Capture the cell that displays the provided text and extract its (x, y) central coordinate. 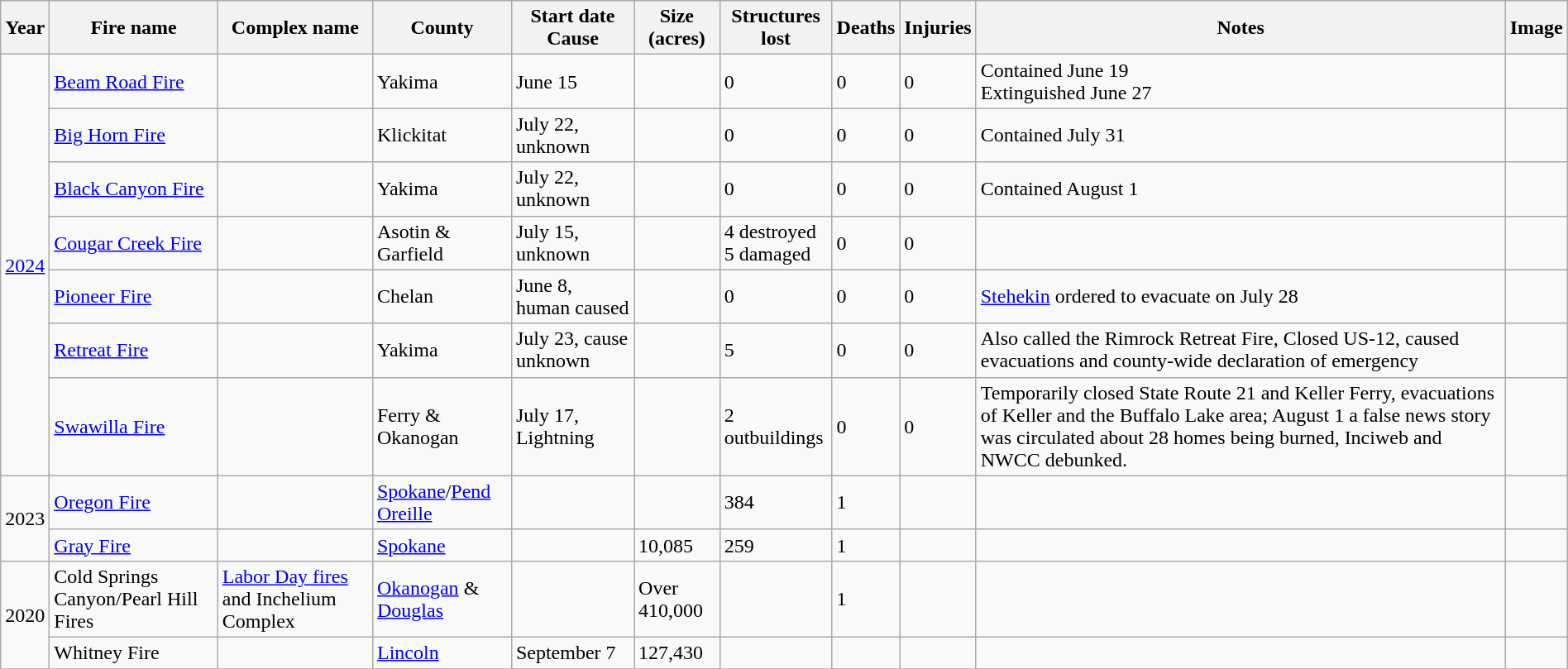
Spokane (442, 545)
Size(acres) (677, 28)
Complex name (294, 28)
Image (1537, 28)
Ferry & Okanogan (442, 427)
Notes (1241, 28)
Labor Day fires and Inchelium Complex (294, 599)
Cold Springs Canyon/Pearl Hill Fires (134, 599)
Oregon Fire (134, 503)
2024 (25, 265)
Injuries (938, 28)
Okanogan & Douglas (442, 599)
Also called the Rimrock Retreat Fire, Closed US-12, caused evacuations and county-wide declaration of emergency (1241, 351)
September 7 (572, 652)
Beam Road Fire (134, 81)
Klickitat (442, 136)
Cougar Creek Fire (134, 243)
Over 410,000 (677, 599)
July 17, Lightning (572, 427)
2023 (25, 518)
July 15, unknown (572, 243)
Chelan (442, 296)
June 15 (572, 81)
Contained July 31 (1241, 136)
Lincoln (442, 652)
June 8, human caused (572, 296)
Retreat Fire (134, 351)
Structureslost (776, 28)
Stehekin ordered to evacuate on July 28 (1241, 296)
Gray Fire (134, 545)
Asotin & Garfield (442, 243)
384 (776, 503)
Contained June 19 Extinguished June 27 (1241, 81)
Pioneer Fire (134, 296)
Spokane/Pend Oreille (442, 503)
July 23, cause unknown (572, 351)
Whitney Fire (134, 652)
Year (25, 28)
2020 (25, 614)
Start dateCause (572, 28)
Big Horn Fire (134, 136)
2 outbuildings (776, 427)
Contained August 1 (1241, 189)
Black Canyon Fire (134, 189)
4 destroyed5 damaged (776, 243)
Fire name (134, 28)
Deaths (866, 28)
Swawilla Fire (134, 427)
127,430 (677, 652)
10,085 (677, 545)
5 (776, 351)
259 (776, 545)
County (442, 28)
